Capture the cell that displays the provided text and extract its [x, y] central coordinate. 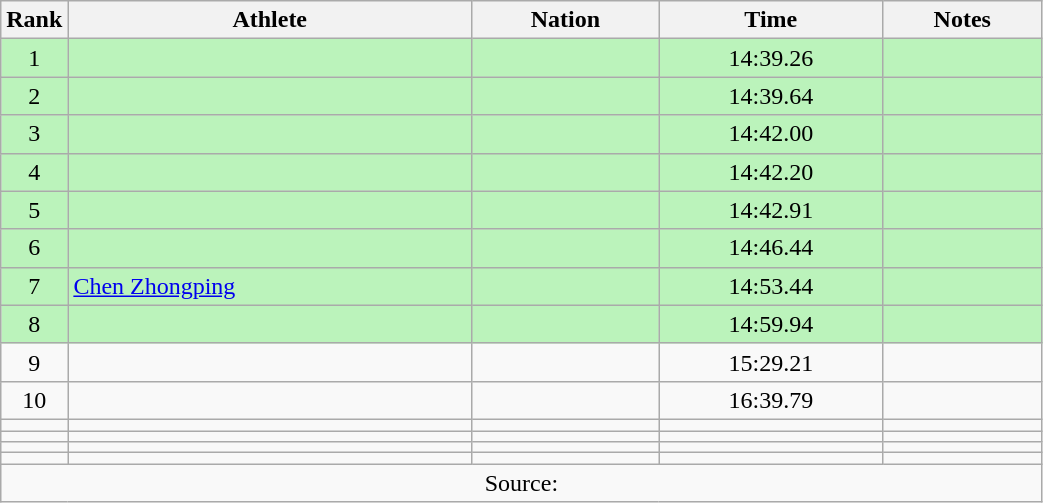
14:39.26 [770, 58]
1 [34, 58]
6 [34, 248]
16:39.79 [770, 400]
Chen Zhongping [270, 286]
9 [34, 362]
Notes [962, 20]
2 [34, 96]
Rank [34, 20]
7 [34, 286]
14:53.44 [770, 286]
14:39.64 [770, 96]
10 [34, 400]
14:42.00 [770, 134]
5 [34, 210]
15:29.21 [770, 362]
Athlete [270, 20]
14:42.20 [770, 172]
3 [34, 134]
14:42.91 [770, 210]
14:46.44 [770, 248]
14:59.94 [770, 324]
Source: [522, 483]
Nation [566, 20]
Time [770, 20]
8 [34, 324]
4 [34, 172]
